Capture the cell that displays the provided text and extract its [x, y] central coordinate. 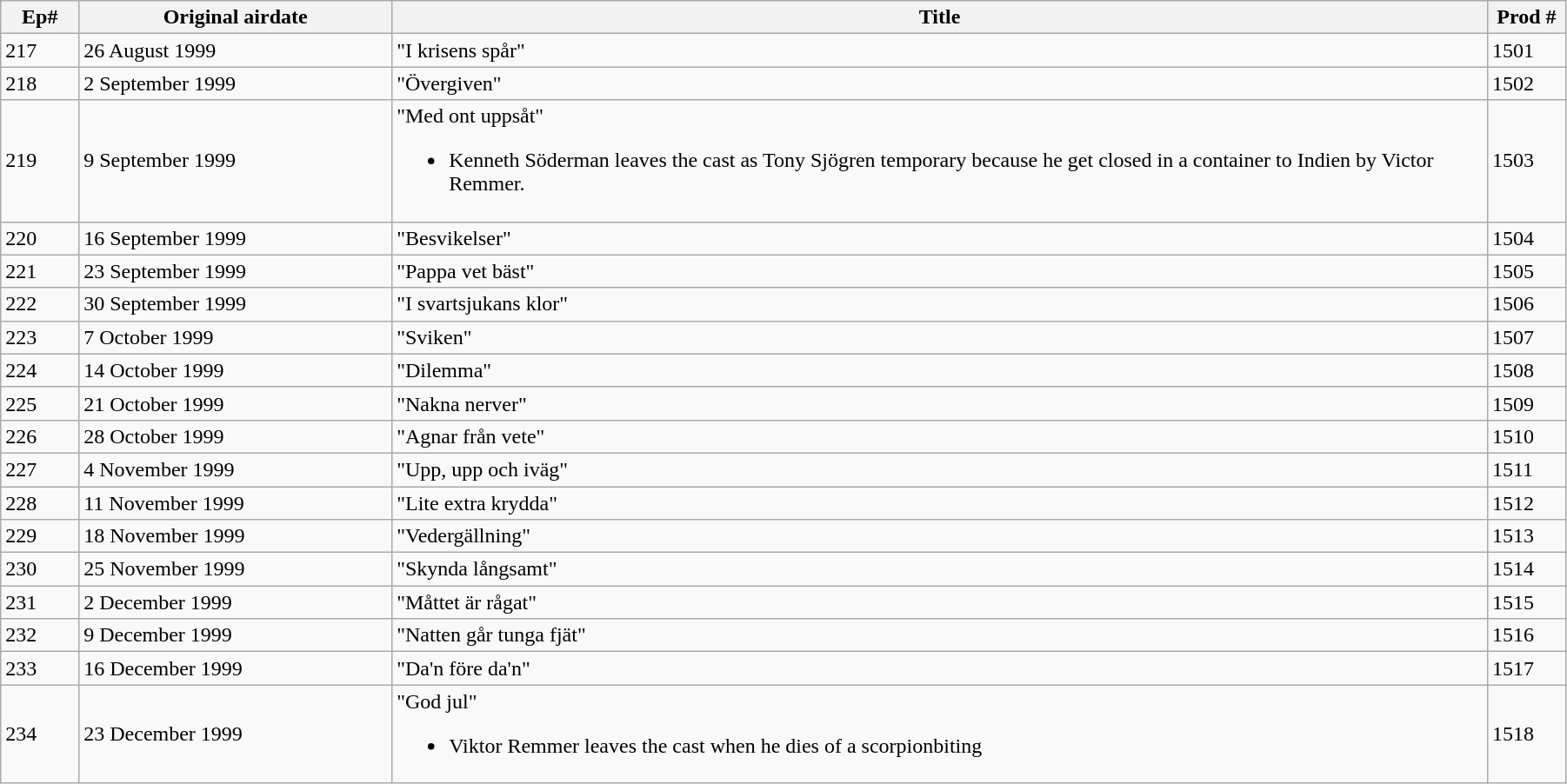
"Natten går tunga fjät" [940, 635]
1502 [1526, 83]
234 [40, 734]
"Upp, upp och iväg" [940, 469]
Ep# [40, 17]
225 [40, 403]
231 [40, 602]
"I svartsjukans klor" [940, 304]
23 September 1999 [236, 271]
"God jul"Viktor Remmer leaves the cast when he dies of a scorpionbiting [940, 734]
11 November 1999 [236, 503]
14 October 1999 [236, 370]
227 [40, 469]
30 September 1999 [236, 304]
1515 [1526, 602]
233 [40, 668]
25 November 1999 [236, 569]
26 August 1999 [236, 50]
219 [40, 161]
1511 [1526, 469]
"Måttet är rågat" [940, 602]
"Med ont uppsåt"Kenneth Söderman leaves the cast as Tony Sjögren temporary because he get closed in a container to Indien by Victor Remmer. [940, 161]
2 September 1999 [236, 83]
16 September 1999 [236, 238]
"Besvikelser" [940, 238]
1514 [1526, 569]
28 October 1999 [236, 436]
"Pappa vet bäst" [940, 271]
220 [40, 238]
1510 [1526, 436]
"Övergiven" [940, 83]
9 September 1999 [236, 161]
226 [40, 436]
18 November 1999 [236, 536]
"Skynda långsamt" [940, 569]
1504 [1526, 238]
221 [40, 271]
1518 [1526, 734]
1507 [1526, 337]
Prod # [1526, 17]
"Da'n före da'n" [940, 668]
224 [40, 370]
"I krisens spår" [940, 50]
1503 [1526, 161]
9 December 1999 [236, 635]
"Nakna nerver" [940, 403]
"Vedergällning" [940, 536]
Original airdate [236, 17]
16 December 1999 [236, 668]
1513 [1526, 536]
228 [40, 503]
7 October 1999 [236, 337]
1512 [1526, 503]
232 [40, 635]
230 [40, 569]
2 December 1999 [236, 602]
21 October 1999 [236, 403]
Title [940, 17]
23 December 1999 [236, 734]
223 [40, 337]
4 November 1999 [236, 469]
222 [40, 304]
1516 [1526, 635]
229 [40, 536]
1509 [1526, 403]
1505 [1526, 271]
"Lite extra krydda" [940, 503]
1501 [1526, 50]
"Dilemma" [940, 370]
"Agnar från vete" [940, 436]
217 [40, 50]
1506 [1526, 304]
"Sviken" [940, 337]
1517 [1526, 668]
1508 [1526, 370]
218 [40, 83]
